Identify which cell holds the provided text, then report its (x, y) central coordinate. 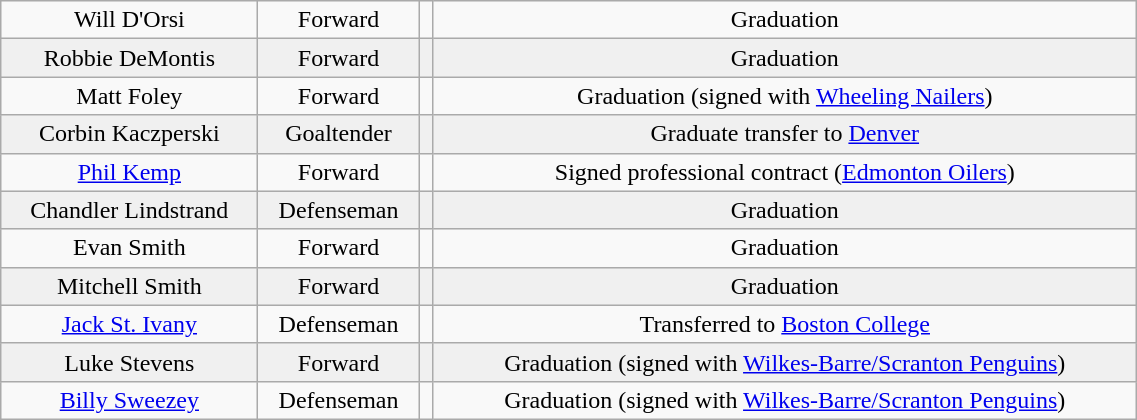
Graduation (signed with Wheeling Nailers) (785, 96)
Chandler Lindstrand (130, 210)
Matt Foley (130, 96)
Billy Sweezey (130, 400)
Luke Stevens (130, 362)
Mitchell Smith (130, 286)
Corbin Kaczperski (130, 134)
Jack St. Ivany (130, 324)
Phil Kemp (130, 172)
Signed professional contract (Edmonton Oilers) (785, 172)
Graduate transfer to Denver (785, 134)
Will D'Orsi (130, 20)
Evan Smith (130, 248)
Robbie DeMontis (130, 58)
Transferred to Boston College (785, 324)
Goaltender (338, 134)
